For the text-containing cell, return its midpoint in [X, Y] coordinate format. 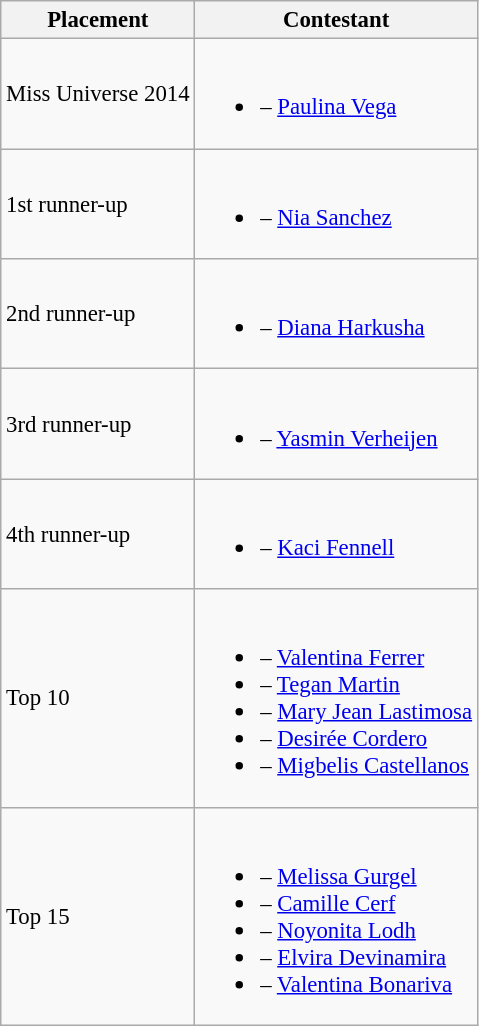
Top 10 [98, 698]
– Nia Sanchez [336, 204]
2nd runner-up [98, 314]
Placement [98, 20]
– Paulina Vega [336, 94]
– Valentina Ferrer – Tegan Martin – Mary Jean Lastimosa – Desirée Cordero – Migbelis Castellanos [336, 698]
– Melissa Gurgel – Camille Cerf – Noyonita Lodh – Elvira Devinamira – Valentina Bonariva [336, 916]
– Yasmin Verheijen [336, 424]
Top 15 [98, 916]
3rd runner-up [98, 424]
1st runner-up [98, 204]
– Kaci Fennell [336, 534]
– Diana Harkusha [336, 314]
4th runner-up [98, 534]
Miss Universe 2014 [98, 94]
Contestant [336, 20]
